From the cell containing the given text, extract its center point as [X, Y] coordinate. 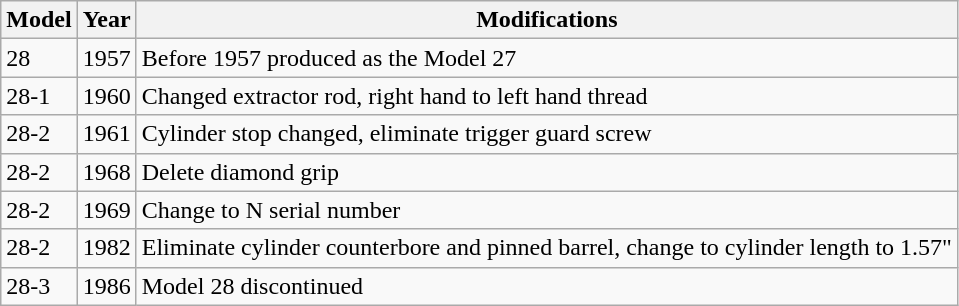
1986 [106, 286]
Eliminate cylinder counterbore and pinned barrel, change to cylinder length to 1.57" [546, 248]
1960 [106, 96]
28-1 [39, 96]
Model 28 discontinued [546, 286]
1982 [106, 248]
28-3 [39, 286]
Modifications [546, 20]
1968 [106, 172]
Delete diamond grip [546, 172]
1961 [106, 134]
Before 1957 produced as the Model 27 [546, 58]
Cylinder stop changed, eliminate trigger guard screw [546, 134]
1957 [106, 58]
Year [106, 20]
28 [39, 58]
1969 [106, 210]
Changed extractor rod, right hand to left hand thread [546, 96]
Model [39, 20]
Change to N serial number [546, 210]
